Extract the [x, y] coordinate from the center of the cell holding the provided text.  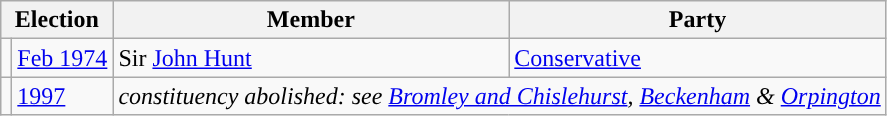
Member [311, 20]
1997 [62, 96]
Conservative [698, 58]
Election [57, 20]
constituency abolished: see Bromley and Chislehurst, Beckenham & Orpington [500, 96]
Party [698, 20]
Feb 1974 [62, 58]
Sir John Hunt [311, 58]
